For the text-containing cell, return its midpoint in [x, y] coordinate format. 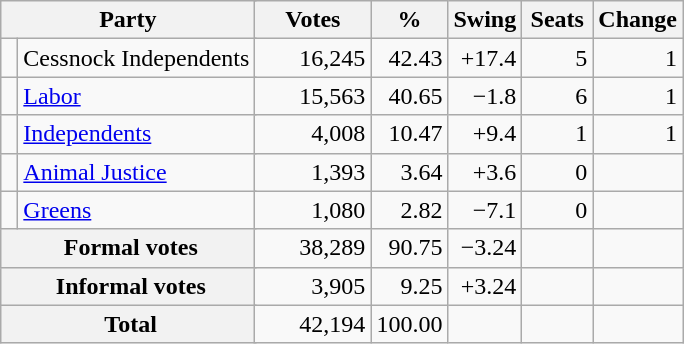
−3.24 [485, 248]
Independents [136, 134]
6 [558, 96]
40.65 [410, 96]
Total [128, 324]
+9.4 [485, 134]
Party [128, 20]
Animal Justice [136, 172]
+17.4 [485, 58]
42,194 [313, 324]
% [410, 20]
Change [638, 20]
−1.8 [485, 96]
42.43 [410, 58]
38,289 [313, 248]
15,563 [313, 96]
9.25 [410, 286]
−7.1 [485, 210]
Greens [136, 210]
1,080 [313, 210]
3.64 [410, 172]
4,008 [313, 134]
Cessnock Independents [136, 58]
5 [558, 58]
3,905 [313, 286]
+3.6 [485, 172]
Votes [313, 20]
100.00 [410, 324]
Seats [558, 20]
+3.24 [485, 286]
1,393 [313, 172]
Formal votes [128, 248]
2.82 [410, 210]
Swing [485, 20]
Informal votes [128, 286]
90.75 [410, 248]
10.47 [410, 134]
16,245 [313, 58]
Labor [136, 96]
